Find where the given text appears and provide that cell's center as [X, Y] coordinate. 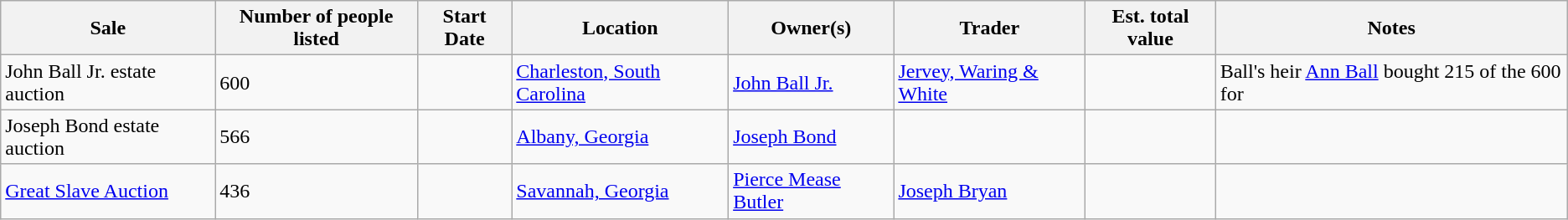
Joseph Bryan [990, 191]
Trader [990, 28]
Great Slave Auction [108, 191]
436 [317, 191]
Owner(s) [811, 28]
600 [317, 82]
Sale [108, 28]
Albany, Georgia [620, 137]
Start Date [464, 28]
John Ball Jr. [811, 82]
Jervey, Waring & White [990, 82]
566 [317, 137]
Pierce Mease Butler [811, 191]
Est. total value [1151, 28]
John Ball Jr. estate auction [108, 82]
Notes [1391, 28]
Number of people listed [317, 28]
Savannah, Georgia [620, 191]
Charleston, South Carolina [620, 82]
Joseph Bond [811, 137]
Ball's heir Ann Ball bought 215 of the 600 for [1391, 82]
Joseph Bond estate auction [108, 137]
Location [620, 28]
